Extract the (X, Y) coordinate from the center of the cell holding the provided text.  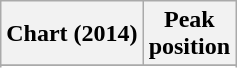
Chart (2014) (72, 34)
Peakposition (189, 34)
